Locate the cell with the specified text and output its (X, Y) center coordinate. 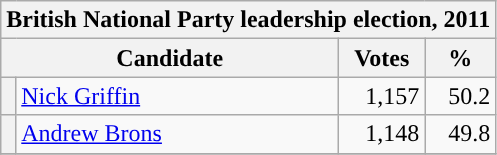
Votes (382, 58)
Nick Griffin (178, 96)
1,157 (382, 96)
% (460, 58)
50.2 (460, 96)
1,148 (382, 134)
British National Party leadership election, 2011 (248, 20)
Andrew Brons (178, 134)
Candidate (170, 58)
49.8 (460, 134)
